Scan for the cell matching the given text and deliver its (x, y) coordinate at center. 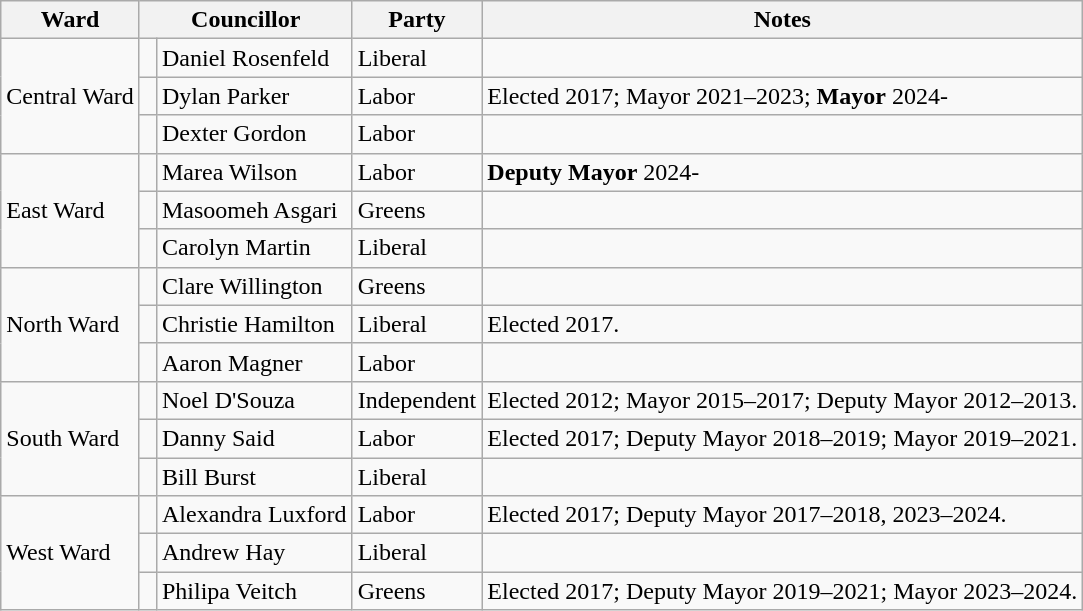
Elected 2017; Deputy Mayor 2018–2019; Mayor 2019–2021. (782, 438)
Bill Burst (254, 477)
Party (417, 20)
Councillor (246, 20)
Dexter Gordon (254, 134)
Christie Hamilton (254, 324)
South Ward (70, 438)
Daniel Rosenfeld (254, 58)
Marea Wilson (254, 172)
Noel D'Souza (254, 400)
Alexandra Luxford (254, 515)
North Ward (70, 324)
Central Ward (70, 96)
East Ward (70, 210)
Clare Willington (254, 286)
West Ward (70, 553)
Dylan Parker (254, 96)
Elected 2017; Deputy Mayor 2017–2018, 2023–2024. (782, 515)
Elected 2017; Mayor 2021–2023; Mayor 2024- (782, 96)
Aaron Magner (254, 362)
Danny Said (254, 438)
Masoomeh Asgari (254, 210)
Ward (70, 20)
Carolyn Martin (254, 248)
Independent (417, 400)
Notes (782, 20)
Deputy Mayor 2024- (782, 172)
Andrew Hay (254, 553)
Elected 2017. (782, 324)
Elected 2012; Mayor 2015–2017; Deputy Mayor 2012–2013. (782, 400)
Elected 2017; Deputy Mayor 2019–2021; Mayor 2023–2024. (782, 591)
Philipa Veitch (254, 591)
